Extract the (x, y) coordinate from the center of the cell holding the provided text.  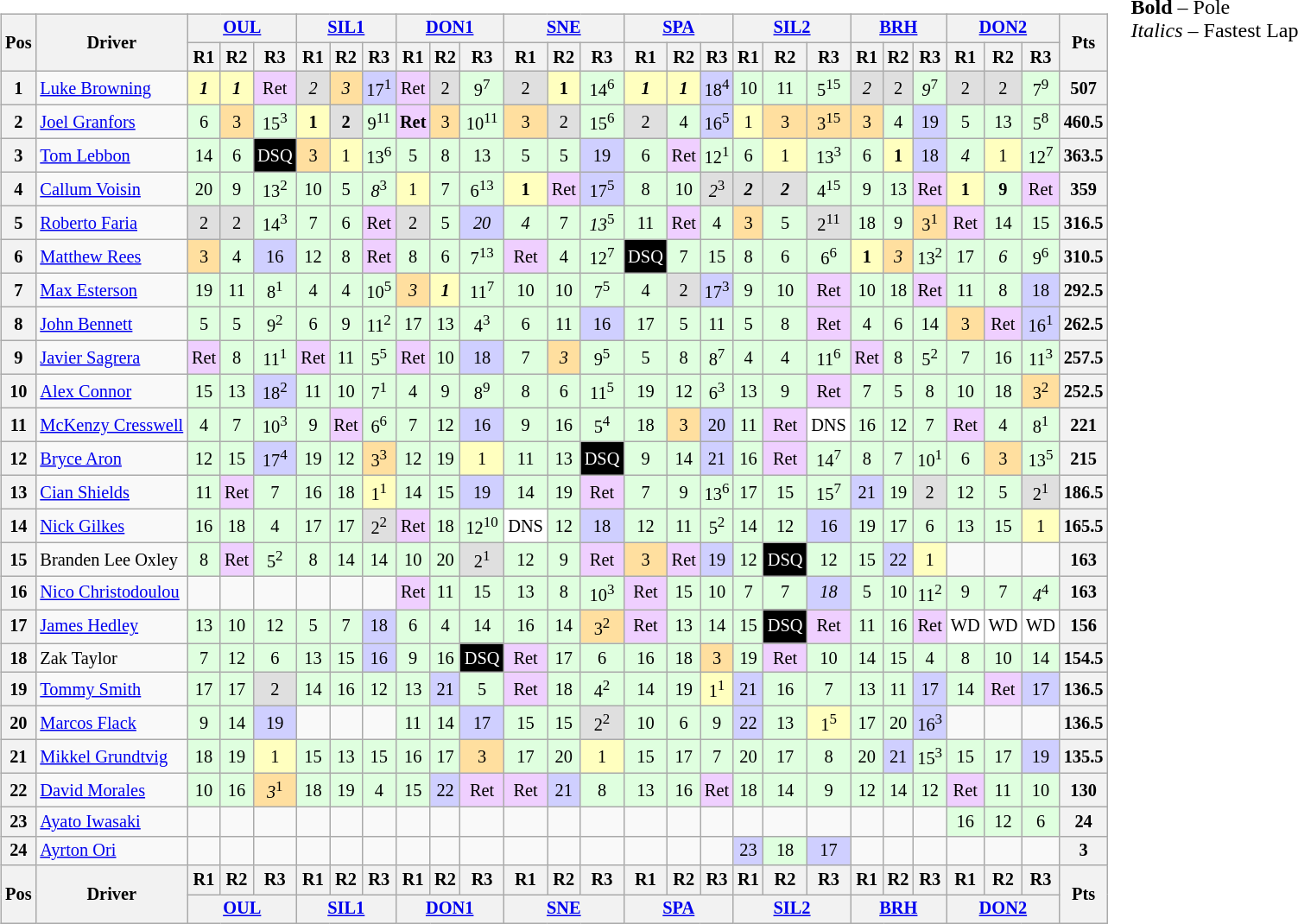
262.5 (1084, 325)
Mikkel Grundtvig (111, 756)
John Bennett (111, 325)
1011 (482, 123)
165.5 (1084, 525)
117 (482, 290)
Javier Sagrera (111, 358)
116 (828, 358)
173 (717, 290)
44 (1041, 592)
55 (378, 358)
89 (482, 392)
33 (378, 458)
92 (275, 325)
87 (717, 358)
507 (1084, 88)
165 (717, 123)
171 (378, 88)
105 (378, 290)
316.5 (1084, 223)
McKenzy Cresswell (111, 425)
133 (828, 155)
Tom Lebbon (111, 155)
292.5 (1084, 290)
121 (717, 155)
713 (482, 257)
363.5 (1084, 155)
Max Esterson (111, 290)
Ayato Iwasaki (111, 822)
515 (828, 88)
Roberto Faria (111, 223)
415 (828, 190)
1210 (482, 525)
161 (1041, 325)
Marcos Flack (111, 724)
Ayrton Ori (111, 851)
221 (1084, 425)
146 (602, 88)
Tommy Smith (111, 689)
Cian Shields (111, 492)
154.5 (1084, 658)
Bryce Aron (111, 458)
359 (1084, 190)
Matthew Rees (111, 257)
175 (602, 190)
43 (482, 325)
911 (378, 123)
310.5 (1084, 257)
184 (717, 88)
Alex Connor (111, 392)
Luke Browning (111, 88)
186.5 (1084, 492)
211 (828, 223)
130 (1084, 791)
115 (602, 392)
113 (1041, 358)
143 (275, 223)
613 (482, 190)
Nico Christodoulou (111, 592)
James Hedley (111, 627)
Branden Lee Oxley (111, 560)
David Morales (111, 791)
79 (1041, 88)
58 (1041, 123)
135.5 (1084, 756)
215 (1084, 458)
101 (929, 458)
252.5 (1084, 392)
Zak Taylor (111, 658)
157 (828, 492)
111 (275, 358)
42 (602, 689)
63 (717, 392)
Nick Gilkes (111, 525)
182 (275, 392)
147 (828, 458)
257.5 (1084, 358)
Callum Voisin (111, 190)
96 (1041, 257)
75 (602, 290)
174 (275, 458)
71 (378, 392)
Joel Granfors (111, 123)
54 (602, 425)
83 (378, 190)
95 (602, 358)
315 (828, 123)
460.5 (1084, 123)
